Extract the (x, y) coordinate from the center of the cell holding the provided text.  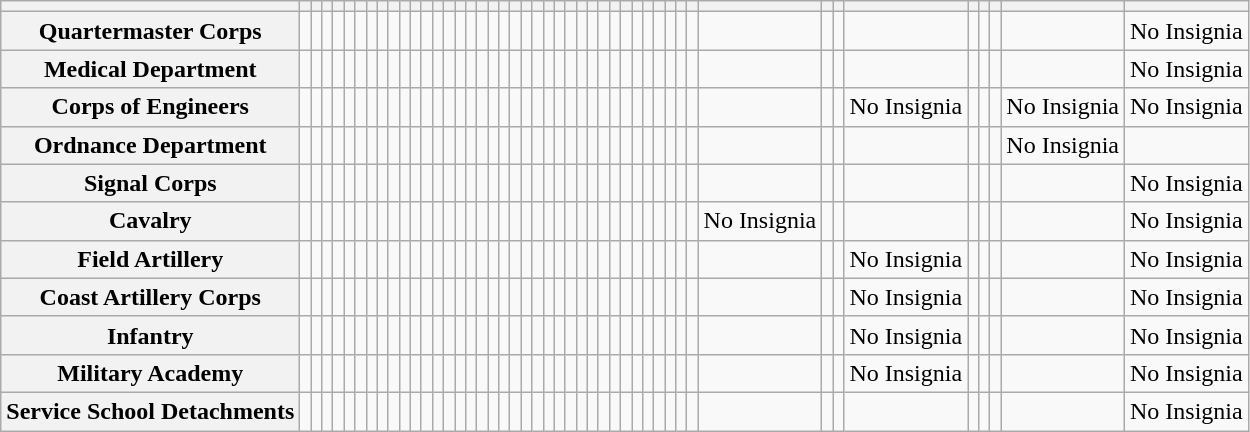
Medical Department (150, 69)
Infantry (150, 335)
Service School Detachments (150, 411)
Ordnance Department (150, 145)
Field Artillery (150, 259)
Quartermaster Corps (150, 31)
Corps of Engineers (150, 107)
Signal Corps (150, 183)
Cavalry (150, 221)
Military Academy (150, 373)
Coast Artillery Corps (150, 297)
